Pinpoint the cell where the given text exists, returning its [X, Y] midpoint coordinate. 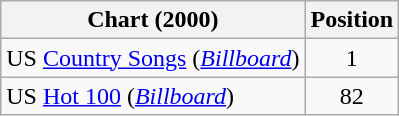
US Country Songs (Billboard) [153, 58]
1 [352, 58]
Position [352, 20]
Chart (2000) [153, 20]
US Hot 100 (Billboard) [153, 96]
82 [352, 96]
